Return the [x, y] coordinate for the center point of the cell that contains the specified text.  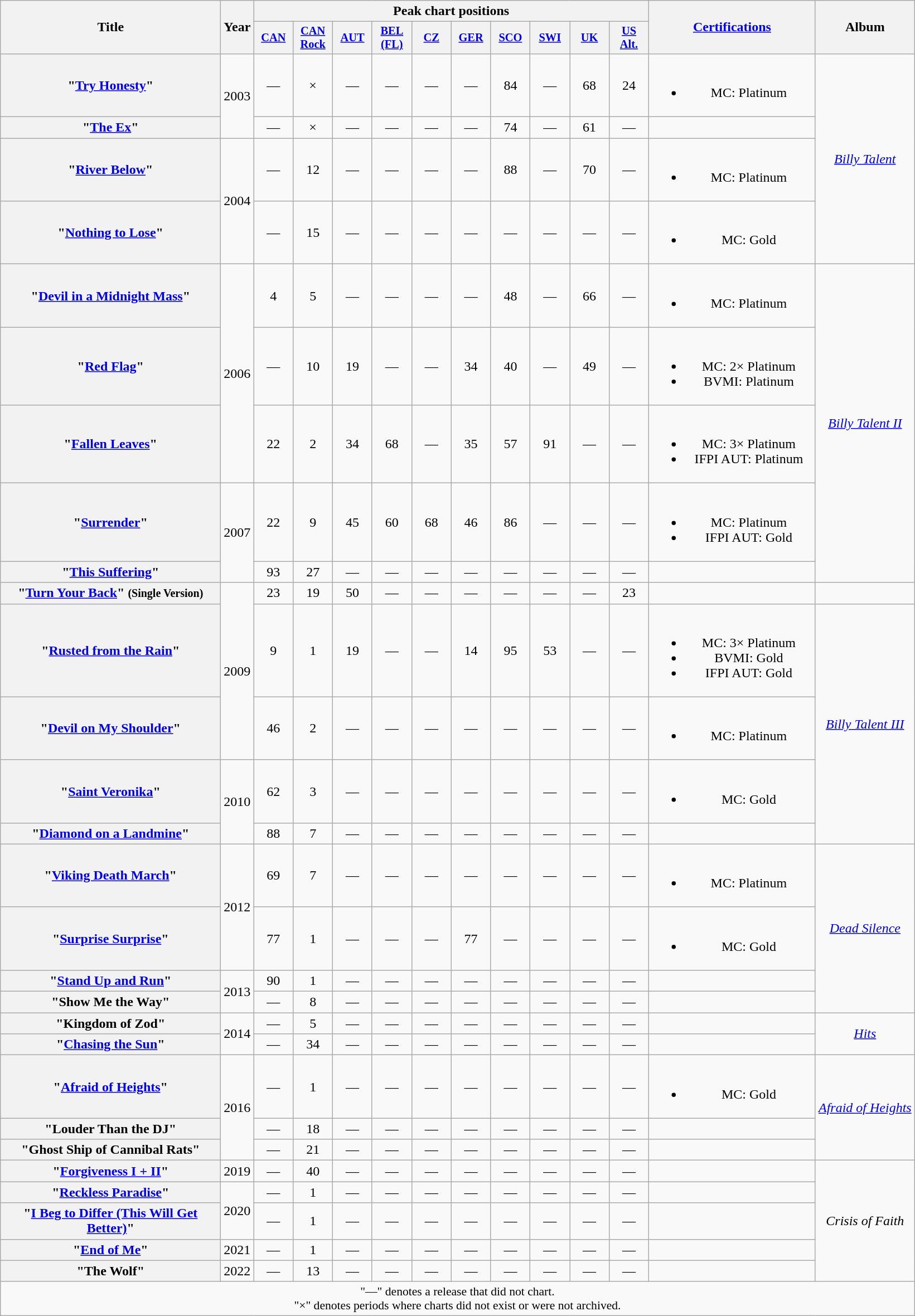
"Reckless Paradise" [110, 1192]
48 [511, 295]
8 [313, 1002]
35 [471, 444]
84 [511, 85]
15 [313, 233]
4 [273, 295]
2006 [238, 373]
"Surprise Surprise" [110, 939]
2009 [238, 671]
10 [313, 366]
"Red Flag" [110, 366]
2020 [238, 1211]
"Fallen Leaves" [110, 444]
2010 [238, 802]
"Nothing to Lose" [110, 233]
"Louder Than the DJ" [110, 1129]
27 [313, 572]
"The Ex" [110, 128]
"Diamond on a Landmine" [110, 833]
18 [313, 1129]
2007 [238, 533]
61 [590, 128]
2004 [238, 201]
CAN [273, 38]
60 [391, 522]
SCO [511, 38]
14 [471, 650]
"I Beg to Differ (This Will Get Better)" [110, 1221]
Certifications [732, 27]
CZ [432, 38]
91 [550, 444]
49 [590, 366]
BEL(FL) [391, 38]
21 [313, 1150]
Dead Silence [865, 928]
90 [273, 980]
MC: 3× PlatinumBVMI: GoldIFPI AUT: Gold [732, 650]
"Forgiveness I + II" [110, 1171]
12 [313, 169]
CANRock [313, 38]
"Devil on My Shoulder" [110, 728]
"The Wolf" [110, 1271]
57 [511, 444]
2021 [238, 1250]
3 [313, 791]
Crisis of Faith [865, 1221]
24 [629, 85]
"Try Honesty" [110, 85]
"Rusted from the Rain" [110, 650]
"End of Me" [110, 1250]
"Saint Veronika" [110, 791]
GER [471, 38]
53 [550, 650]
MC: 2× PlatinumBVMI: Platinum [732, 366]
86 [511, 522]
"Ghost Ship of Cannibal Rats" [110, 1150]
"Stand Up and Run" [110, 980]
2013 [238, 991]
UK [590, 38]
"River Below" [110, 169]
93 [273, 572]
70 [590, 169]
50 [352, 593]
"Viking Death March" [110, 875]
Peak chart positions [452, 11]
MC: PlatinumIFPI AUT: Gold [732, 522]
Title [110, 27]
"Devil in a Midnight Mass" [110, 295]
"—" denotes a release that did not chart."×" denotes periods where charts did not exist or were not archived. [457, 1299]
Afraid of Heights [865, 1108]
2019 [238, 1171]
62 [273, 791]
Hits [865, 1034]
"Afraid of Heights" [110, 1087]
"Chasing the Sun" [110, 1045]
95 [511, 650]
"Show Me the Way" [110, 1002]
Billy Talent [865, 158]
2003 [238, 96]
66 [590, 295]
2014 [238, 1034]
45 [352, 522]
74 [511, 128]
"Kingdom of Zod" [110, 1023]
"Surrender" [110, 522]
"This Suffering" [110, 572]
2012 [238, 907]
Year [238, 27]
USAlt. [629, 38]
69 [273, 875]
MC: 3× PlatinumIFPI AUT: Platinum [732, 444]
AUT [352, 38]
2016 [238, 1108]
SWI [550, 38]
13 [313, 1271]
Billy Talent III [865, 723]
Billy Talent II [865, 424]
2022 [238, 1271]
"Turn Your Back" (Single Version) [110, 593]
Album [865, 27]
